For the text-containing cell, return its midpoint in [X, Y] coordinate format. 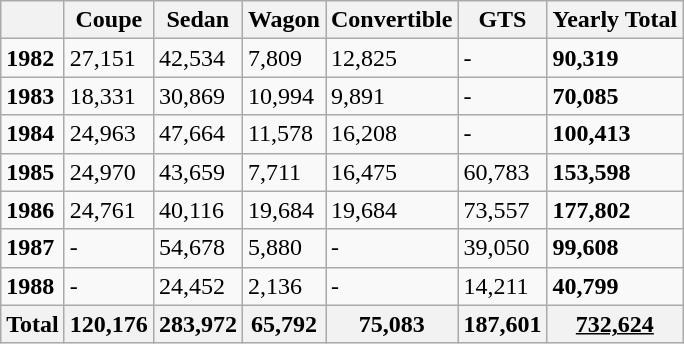
42,534 [198, 58]
24,452 [198, 286]
2,136 [284, 286]
1983 [33, 96]
24,963 [108, 134]
16,475 [392, 172]
40,799 [615, 286]
90,319 [615, 58]
Wagon [284, 20]
73,557 [502, 210]
24,761 [108, 210]
7,711 [284, 172]
Convertible [392, 20]
5,880 [284, 248]
16,208 [392, 134]
11,578 [284, 134]
65,792 [284, 324]
9,891 [392, 96]
1985 [33, 172]
70,085 [615, 96]
39,050 [502, 248]
177,802 [615, 210]
7,809 [284, 58]
Coupe [108, 20]
24,970 [108, 172]
153,598 [615, 172]
1988 [33, 286]
1984 [33, 134]
14,211 [502, 286]
43,659 [198, 172]
Sedan [198, 20]
187,601 [502, 324]
Yearly Total [615, 20]
47,664 [198, 134]
27,151 [108, 58]
283,972 [198, 324]
30,869 [198, 96]
10,994 [284, 96]
1982 [33, 58]
99,608 [615, 248]
75,083 [392, 324]
1986 [33, 210]
40,116 [198, 210]
120,176 [108, 324]
1987 [33, 248]
54,678 [198, 248]
GTS [502, 20]
12,825 [392, 58]
60,783 [502, 172]
Total [33, 324]
100,413 [615, 134]
18,331 [108, 96]
732,624 [615, 324]
